Provide the (X, Y) coordinate of the cell's center where the given text is located.  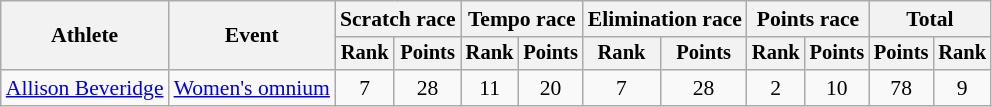
9 (962, 88)
Total (930, 19)
Event (252, 36)
Scratch race (398, 19)
10 (837, 88)
Women's omnium (252, 88)
Tempo race (522, 19)
2 (776, 88)
20 (550, 88)
Allison Beveridge (85, 88)
78 (901, 88)
Athlete (85, 36)
Points race (808, 19)
Elimination race (665, 19)
11 (490, 88)
